Find where the given text appears and provide that cell's center as [X, Y] coordinate. 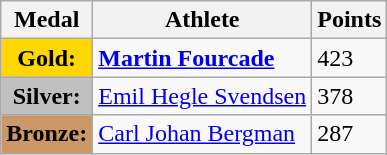
378 [350, 96]
Carl Johan Bergman [202, 134]
Emil Hegle Svendsen [202, 96]
Bronze: [47, 134]
423 [350, 58]
Martin Fourcade [202, 58]
287 [350, 134]
Gold: [47, 58]
Medal [47, 20]
Silver: [47, 96]
Points [350, 20]
Athlete [202, 20]
